Search for the cell housing the specified text and yield its (x, y) center coordinate. 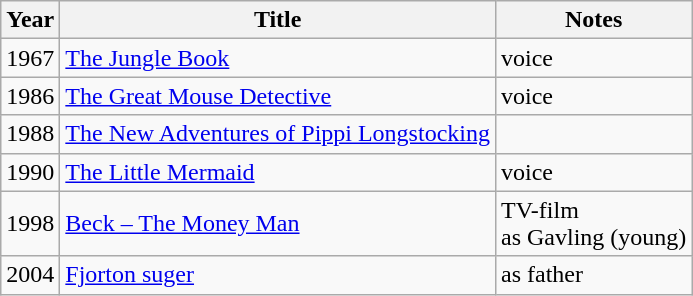
1967 (30, 58)
The Jungle Book (278, 58)
Title (278, 20)
1988 (30, 134)
2004 (30, 275)
TV-filmas Gavling (young) (593, 224)
Year (30, 20)
1986 (30, 96)
Notes (593, 20)
as father (593, 275)
The Little Mermaid (278, 172)
The New Adventures of Pippi Longstocking (278, 134)
The Great Mouse Detective (278, 96)
1998 (30, 224)
Fjorton suger (278, 275)
1990 (30, 172)
Beck – The Money Man (278, 224)
